Return the (x, y) coordinate for the center point of the cell that contains the specified text.  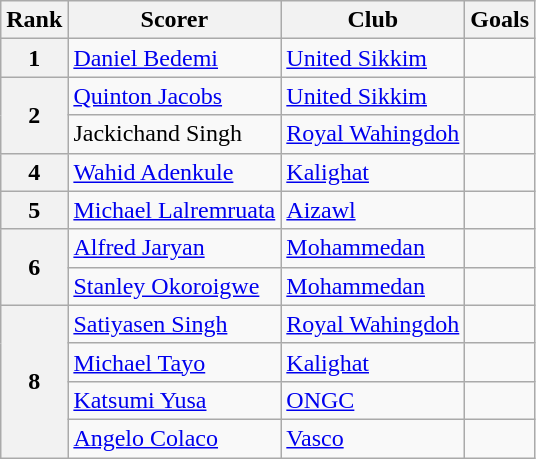
Daniel Bedemi (174, 58)
Alfred Jaryan (174, 248)
Katsumi Yusa (174, 400)
6 (34, 267)
Rank (34, 20)
Aizawl (373, 210)
Wahid Adenkule (174, 172)
5 (34, 210)
Michael Tayo (174, 362)
Michael Lalremruata (174, 210)
Quinton Jacobs (174, 96)
2 (34, 115)
ONGC (373, 400)
Jackichand Singh (174, 134)
Vasco (373, 438)
Goals (500, 20)
Scorer (174, 20)
4 (34, 172)
8 (34, 381)
Stanley Okoroigwe (174, 286)
Angelo Colaco (174, 438)
Satiyasen Singh (174, 324)
1 (34, 58)
Club (373, 20)
